Pinpoint the cell where the given text exists, returning its [X, Y] midpoint coordinate. 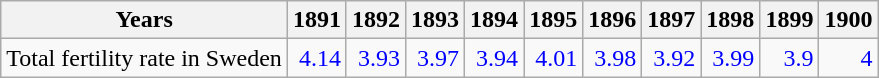
4 [848, 58]
1893 [436, 20]
1900 [848, 20]
3.93 [376, 58]
3.94 [494, 58]
3.9 [790, 58]
Years [144, 20]
4.14 [316, 58]
4.01 [554, 58]
1892 [376, 20]
1891 [316, 20]
1896 [612, 20]
1898 [730, 20]
3.97 [436, 58]
1899 [790, 20]
1894 [494, 20]
Total fertility rate in Sweden [144, 58]
3.99 [730, 58]
1897 [672, 20]
3.92 [672, 58]
1895 [554, 20]
3.98 [612, 58]
